Determine the [x, y] coordinate at the center of the cell enclosing the given text.  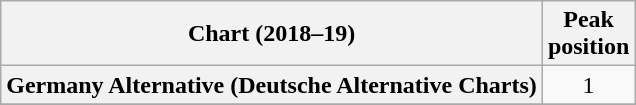
Peakposition [588, 34]
1 [588, 85]
Chart (2018–19) [272, 34]
Germany Alternative (Deutsche Alternative Charts) [272, 85]
